Capture the cell that displays the provided text and extract its (X, Y) central coordinate. 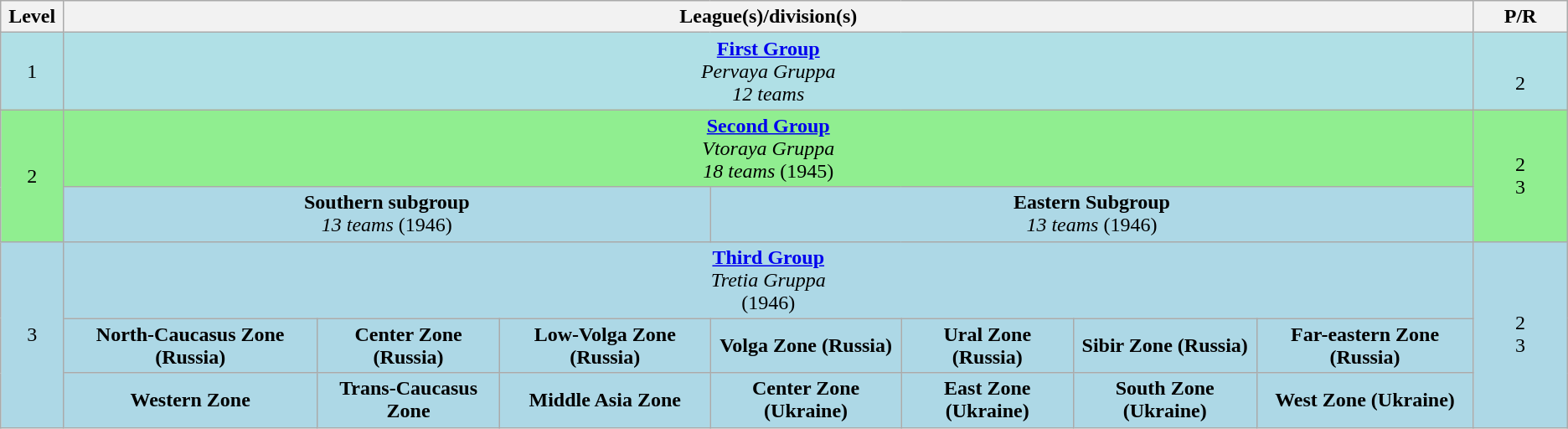
Western Zone (191, 401)
North-Caucasus Zone (Russia) (191, 345)
Middle Asia Zone (605, 401)
Eastern Subgroup13 teams (1946) (1092, 214)
First GroupPervaya Gruppa12 teams (769, 71)
Trans-Caucasus Zone (409, 401)
Low-Volga Zone (Russia) (605, 345)
Third GroupTretia Gruppa(1946) (769, 280)
South Zone (Ukraine) (1164, 401)
Southern subgroup13 teams (1946) (387, 214)
Center Zone (Ukraine) (806, 401)
P/R (1520, 17)
League(s)/division(s) (769, 17)
Sibir Zone (Russia) (1164, 345)
Center Zone (Russia) (409, 345)
Ural Zone (Russia) (987, 345)
3 (32, 334)
Second GroupVtoraya Gruppa18 teams (1945) (769, 148)
West Zone (Ukraine) (1365, 401)
Level (32, 17)
Volga Zone (Russia) (806, 345)
Far-eastern Zone (Russia) (1365, 345)
1 (32, 71)
East Zone (Ukraine) (987, 401)
